Extract the (x, y) coordinate from the center of the cell holding the provided text.  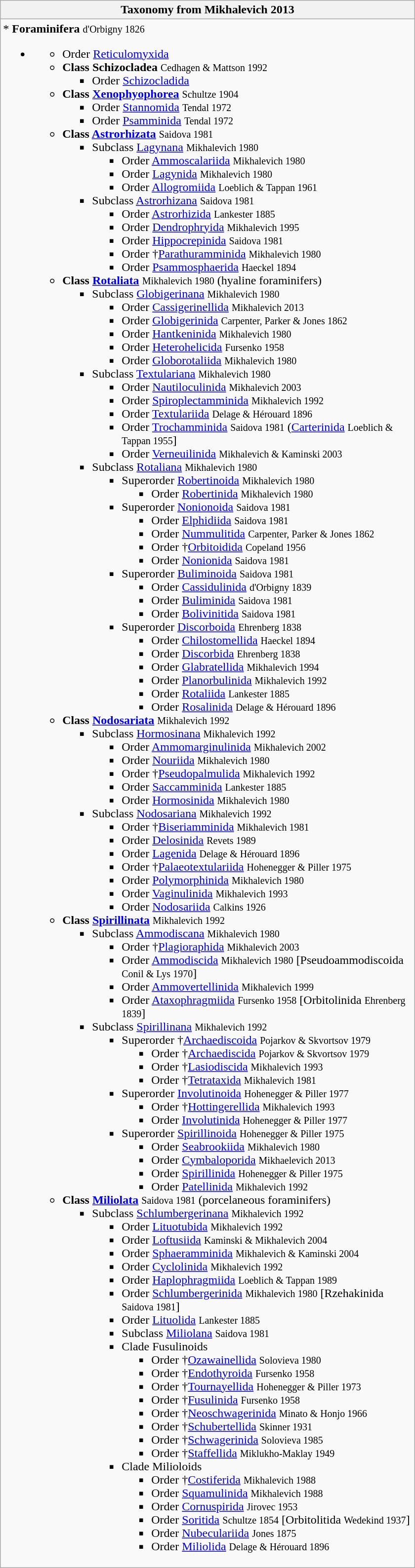
Taxonomy from Mikhalevich 2013 (207, 10)
